Search for the cell housing the specified text and yield its (X, Y) center coordinate. 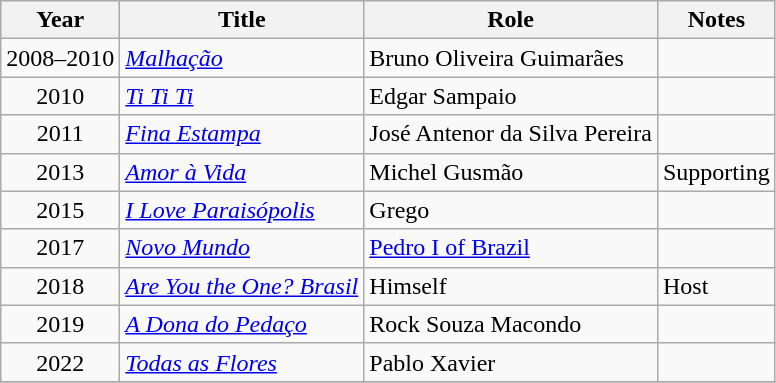
José Antenor da Silva Pereira (511, 134)
2015 (60, 210)
Rock Souza Macondo (511, 324)
Host (716, 286)
2010 (60, 96)
Malhação (242, 58)
Michel Gusmão (511, 172)
Todas as Flores (242, 362)
A Dona do Pedaço (242, 324)
Novo Mundo (242, 248)
Grego (511, 210)
I Love Paraisópolis (242, 210)
Are You the One? Brasil (242, 286)
Year (60, 20)
Pablo Xavier (511, 362)
Pedro I of Brazil (511, 248)
2017 (60, 248)
Role (511, 20)
Title (242, 20)
Amor à Vida (242, 172)
2011 (60, 134)
Ti Ti Ti (242, 96)
2019 (60, 324)
2008–2010 (60, 58)
2018 (60, 286)
2013 (60, 172)
2022 (60, 362)
Notes (716, 20)
Edgar Sampaio (511, 96)
Fina Estampa (242, 134)
Bruno Oliveira Guimarães (511, 58)
Himself (511, 286)
Supporting (716, 172)
